Return (X, Y) of the center of cell containing provided text 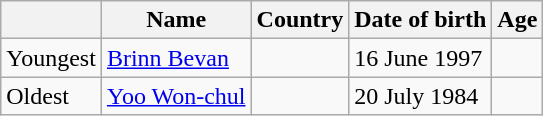
16 June 1997 (420, 58)
Age (518, 20)
Date of birth (420, 20)
Youngest (52, 58)
Yoo Won-chul (176, 96)
20 July 1984 (420, 96)
Name (176, 20)
Brinn Bevan (176, 58)
Country (300, 20)
Oldest (52, 96)
